Scan for the cell matching the given text and deliver its (X, Y) coordinate at center. 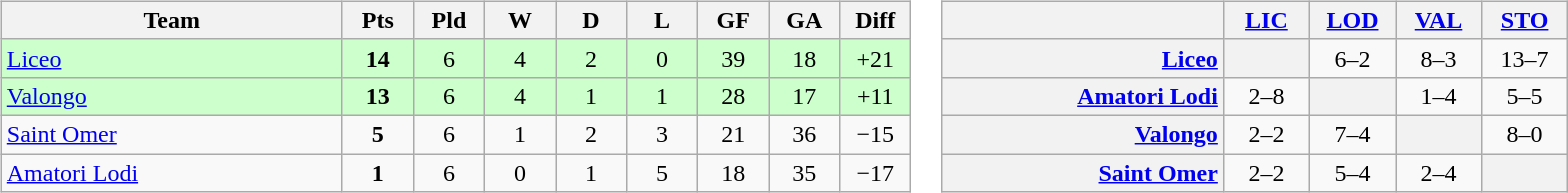
W (520, 20)
LIC (1266, 20)
6–2 (1352, 58)
STO (1525, 20)
5–5 (1525, 96)
−17 (876, 173)
36 (804, 134)
L (662, 20)
+21 (876, 58)
28 (734, 96)
+11 (876, 96)
35 (804, 173)
Team (172, 20)
17 (804, 96)
−15 (876, 134)
Pts (378, 20)
8–3 (1439, 58)
13 (378, 96)
5–4 (1352, 173)
D (592, 20)
39 (734, 58)
14 (378, 58)
LOD (1352, 20)
VAL (1439, 20)
13–7 (1525, 58)
3 (662, 134)
1–4 (1439, 96)
GF (734, 20)
Diff (876, 20)
2–8 (1266, 96)
Pld (448, 20)
21 (734, 134)
7–4 (1352, 134)
2–4 (1439, 173)
GA (804, 20)
8–0 (1525, 134)
